Detect which cell encompasses the target text, then output its (x, y) center coordinate. 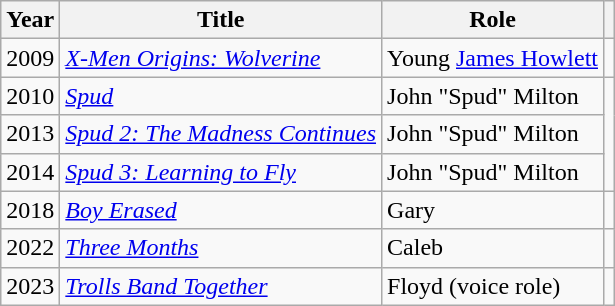
Spud (221, 96)
Trolls Band Together (221, 286)
Spud 2: The Madness Continues (221, 134)
Year (30, 20)
Spud 3: Learning to Fly (221, 172)
2023 (30, 286)
2013 (30, 134)
X-Men Origins: Wolverine (221, 58)
Caleb (493, 248)
2010 (30, 96)
Boy Erased (221, 210)
Title (221, 20)
Role (493, 20)
2018 (30, 210)
2014 (30, 172)
Floyd (voice role) (493, 286)
2009 (30, 58)
Young James Howlett (493, 58)
2022 (30, 248)
Gary (493, 210)
Three Months (221, 248)
